Detect which cell encompasses the target text, then output its (x, y) center coordinate. 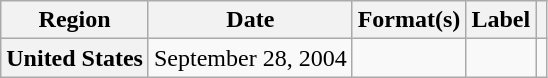
Format(s) (409, 20)
Label (501, 20)
United States (75, 58)
Region (75, 20)
Date (250, 20)
September 28, 2004 (250, 58)
